Capture the cell that displays the provided text and extract its [X, Y] central coordinate. 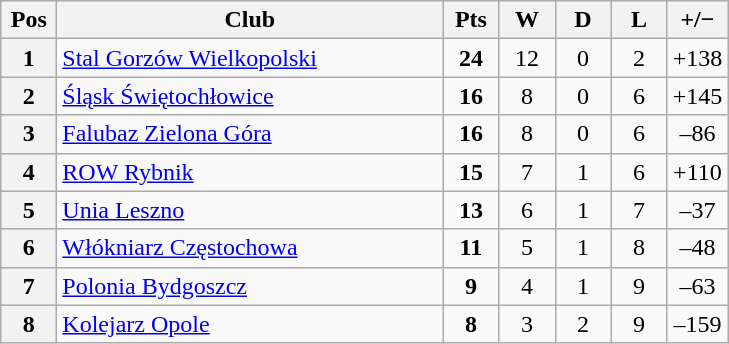
Pos [29, 20]
Włókniarz Częstochowa [250, 248]
+110 [698, 172]
–86 [698, 134]
12 [527, 58]
–63 [698, 286]
Pts [471, 20]
11 [471, 248]
–48 [698, 248]
+138 [698, 58]
Falubaz Zielona Góra [250, 134]
–159 [698, 324]
D [583, 20]
+/− [698, 20]
13 [471, 210]
15 [471, 172]
Club [250, 20]
24 [471, 58]
–37 [698, 210]
W [527, 20]
L [639, 20]
Kolejarz Opole [250, 324]
+145 [698, 96]
ROW Rybnik [250, 172]
Stal Gorzów Wielkopolski [250, 58]
Śląsk Świętochłowice [250, 96]
Unia Leszno [250, 210]
Polonia Bydgoszcz [250, 286]
